Find where the given text appears and provide that cell's center as [x, y] coordinate. 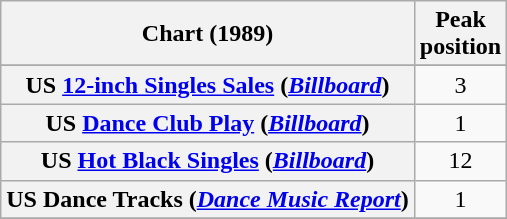
3 [460, 85]
Peak position [460, 34]
US 12-inch Singles Sales (Billboard) [208, 85]
12 [460, 161]
US Dance Club Play (Billboard) [208, 123]
US Hot Black Singles (Billboard) [208, 161]
Chart (1989) [208, 34]
US Dance Tracks (Dance Music Report) [208, 199]
